Extract the (x, y) coordinate from the center of the cell holding the provided text.  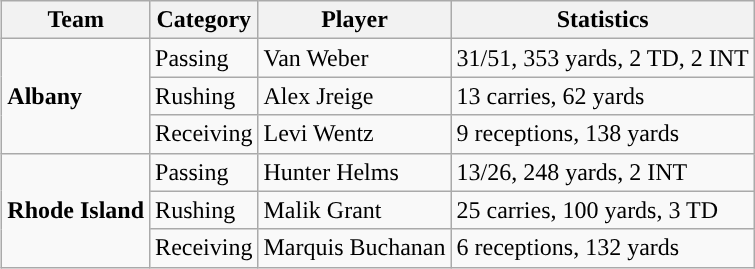
Category (204, 20)
Van Weber (354, 58)
Albany (76, 96)
Hunter Helms (354, 172)
Player (354, 20)
31/51, 353 yards, 2 TD, 2 INT (602, 58)
Rhode Island (76, 210)
13/26, 248 yards, 2 INT (602, 172)
6 receptions, 132 yards (602, 248)
9 receptions, 138 yards (602, 134)
25 carries, 100 yards, 3 TD (602, 210)
13 carries, 62 yards (602, 96)
Team (76, 20)
Levi Wentz (354, 134)
Alex Jreige (354, 96)
Statistics (602, 20)
Marquis Buchanan (354, 248)
Malik Grant (354, 210)
